Provide the (X, Y) coordinate of the cell's center where the given text is located.  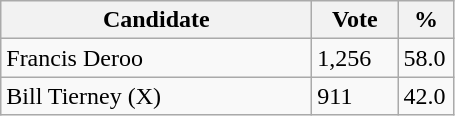
1,256 (355, 58)
% (426, 20)
58.0 (426, 58)
Candidate (156, 20)
Vote (355, 20)
42.0 (426, 96)
911 (355, 96)
Francis Deroo (156, 58)
Bill Tierney (X) (156, 96)
